From the cell containing the given text, extract its center point as (X, Y) coordinate. 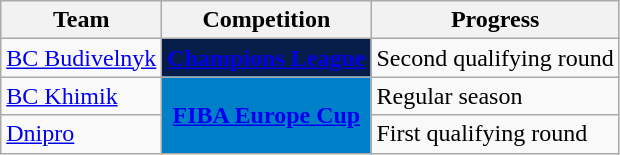
Regular season (495, 96)
FIBA Europe Cup (266, 115)
Progress (495, 20)
Champions League (266, 58)
BC Budivelnyk (82, 58)
Competition (266, 20)
Second qualifying round (495, 58)
First qualifying round (495, 134)
Dnipro (82, 134)
BC Khimik (82, 96)
Team (82, 20)
